Identify which cell holds the provided text, then report its [X, Y] central coordinate. 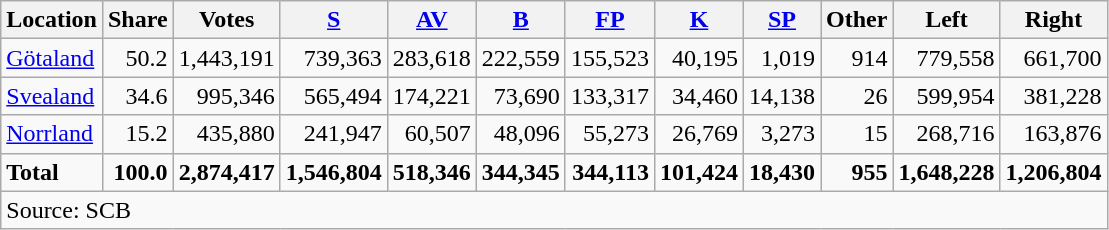
AV [432, 20]
K [698, 20]
34.6 [138, 96]
1,019 [782, 58]
100.0 [138, 172]
381,228 [1054, 96]
Norrland [52, 134]
1,648,228 [946, 172]
Other [857, 20]
Share [138, 20]
174,221 [432, 96]
15 [857, 134]
SP [782, 20]
34,460 [698, 96]
73,690 [520, 96]
26 [857, 96]
101,424 [698, 172]
344,113 [610, 172]
739,363 [334, 58]
15.2 [138, 134]
955 [857, 172]
Total [52, 172]
Right [1054, 20]
60,507 [432, 134]
565,494 [334, 96]
344,345 [520, 172]
1,443,191 [226, 58]
599,954 [946, 96]
26,769 [698, 134]
Location [52, 20]
40,195 [698, 58]
3,273 [782, 134]
FP [610, 20]
18,430 [782, 172]
661,700 [1054, 58]
222,559 [520, 58]
Source: SCB [554, 210]
241,947 [334, 134]
914 [857, 58]
779,558 [946, 58]
518,346 [432, 172]
1,206,804 [1054, 172]
Götaland [52, 58]
435,880 [226, 134]
268,716 [946, 134]
Votes [226, 20]
Left [946, 20]
14,138 [782, 96]
155,523 [610, 58]
995,346 [226, 96]
55,273 [610, 134]
163,876 [1054, 134]
133,317 [610, 96]
S [334, 20]
48,096 [520, 134]
50.2 [138, 58]
B [520, 20]
Svealand [52, 96]
283,618 [432, 58]
2,874,417 [226, 172]
1,546,804 [334, 172]
